Provide the (X, Y) coordinate of the cell's center where the given text is located.  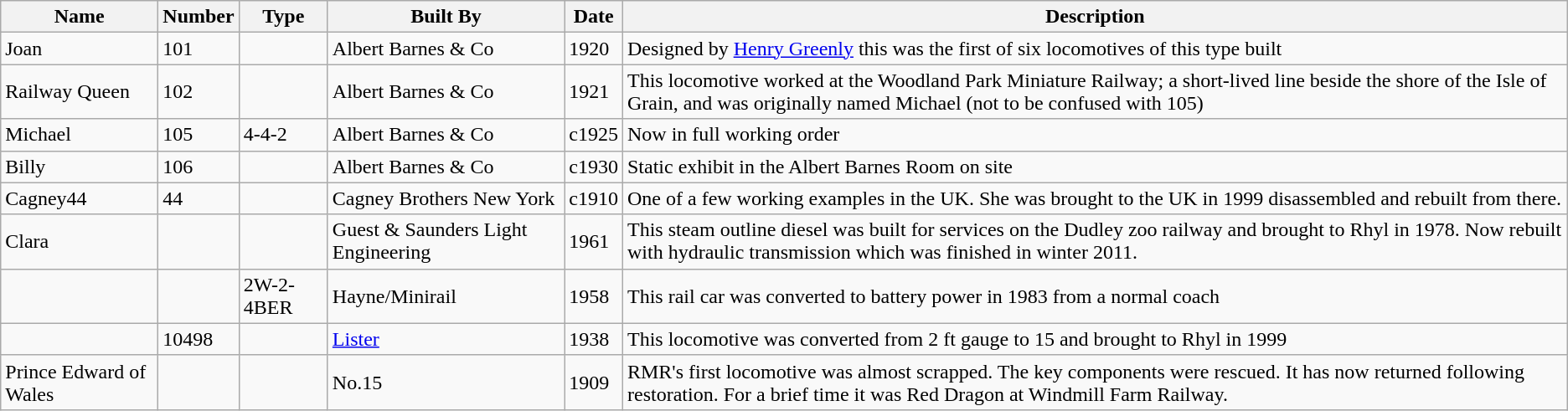
Hayne/Minirail (446, 296)
1958 (594, 296)
Prince Edward of Wales (80, 382)
1920 (594, 49)
1909 (594, 382)
Clara (80, 241)
Built By (446, 17)
Cagney44 (80, 198)
One of a few working examples in the UK. She was brought to the UK in 1999 disassembled and rebuilt from there. (1095, 198)
2W-2-4BER (283, 296)
4-4-2 (283, 135)
1921 (594, 92)
No.15 (446, 382)
Michael (80, 135)
Now in full working order (1095, 135)
Date (594, 17)
44 (199, 198)
c1925 (594, 135)
101 (199, 49)
1961 (594, 241)
Billy (80, 167)
Joan (80, 49)
10498 (199, 339)
Cagney Brothers New York (446, 198)
102 (199, 92)
Guest & Saunders Light Engineering (446, 241)
Railway Queen (80, 92)
c1910 (594, 198)
105 (199, 135)
c1930 (594, 167)
Description (1095, 17)
This locomotive was converted from 2 ft gauge to 15 and brought to Rhyl in 1999 (1095, 339)
106 (199, 167)
Type (283, 17)
1938 (594, 339)
Lister (446, 339)
This rail car was converted to battery power in 1983 from a normal coach (1095, 296)
Number (199, 17)
Name (80, 17)
Static exhibit in the Albert Barnes Room on site (1095, 167)
Designed by Henry Greenly this was the first of six locomotives of this type built (1095, 49)
